Find where the given text appears and provide that cell's center as (x, y) coordinate. 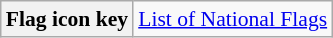
Flag icon key (67, 19)
List of National Flags (232, 19)
